Locate the cell with the specified text and output its [x, y] center coordinate. 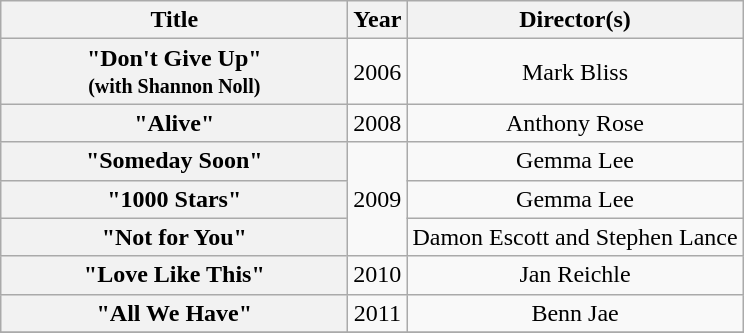
Year [378, 20]
2008 [378, 123]
"All We Have" [174, 313]
Damon Escott and Stephen Lance [575, 237]
Director(s) [575, 20]
2006 [378, 72]
"Don't Give Up"(with Shannon Noll) [174, 72]
"Someday Soon" [174, 161]
2009 [378, 199]
"Not for You" [174, 237]
2010 [378, 275]
"Alive" [174, 123]
Benn Jae [575, 313]
Anthony Rose [575, 123]
Mark Bliss [575, 72]
Title [174, 20]
"Love Like This" [174, 275]
Jan Reichle [575, 275]
2011 [378, 313]
"1000 Stars" [174, 199]
